Pinpoint the cell where the given text exists, returning its (x, y) midpoint coordinate. 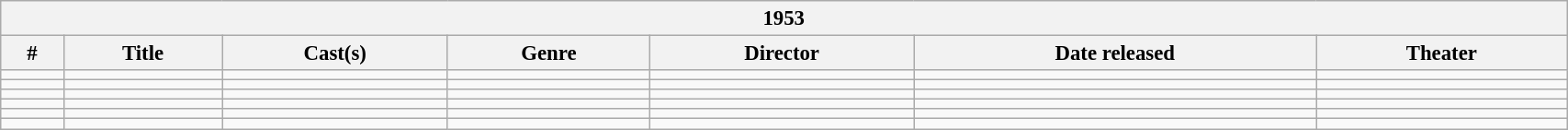
Director (783, 53)
Title (143, 53)
1953 (784, 18)
Cast(s) (334, 53)
Theater (1442, 53)
Date released (1115, 53)
# (32, 53)
Genre (548, 53)
